Capture the cell that displays the provided text and extract its (x, y) central coordinate. 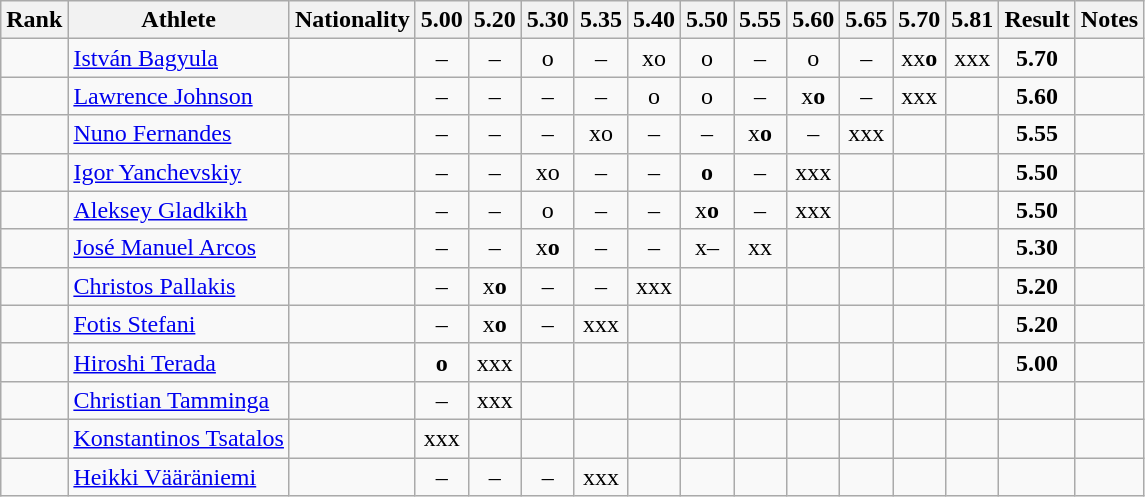
Heikki Vääräniemi (179, 477)
José Manuel Arcos (179, 248)
Christos Pallakis (179, 286)
Lawrence Johnson (179, 96)
xx (760, 248)
Athlete (179, 20)
Nationality (352, 20)
x– (708, 248)
xxo (920, 58)
Konstantinos Tsatalos (179, 438)
Notes (1109, 20)
István Bagyula (179, 58)
Aleksey Gladkikh (179, 210)
5.35 (600, 20)
Rank (34, 20)
Igor Yanchevskiy (179, 172)
Nuno Fernandes (179, 134)
5.81 (972, 20)
5.40 (654, 20)
Fotis Stefani (179, 324)
Christian Tamminga (179, 400)
Hiroshi Terada (179, 362)
5.65 (866, 20)
Result (1037, 20)
